Determine the [x, y] coordinate at the center of the cell enclosing the given text.  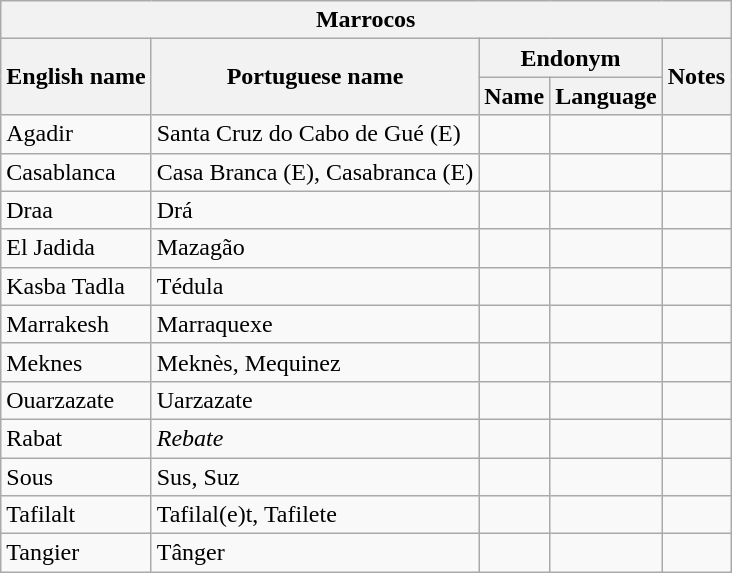
Rabat [76, 438]
Tafilal(e)t, Tafilete [315, 515]
Endonym [570, 58]
Tangier [76, 553]
Kasba Tadla [76, 286]
Marraquexe [315, 324]
Agadir [76, 134]
Uarzazate [315, 400]
Portuguese name [315, 77]
Name [514, 96]
Sous [76, 477]
English name [76, 77]
Ouarzazate [76, 400]
Drá [315, 210]
Meknès, Mequinez [315, 362]
Notes [696, 77]
Santa Cruz do Cabo de Gué (E) [315, 134]
Casa Branca (E), Casabranca (E) [315, 172]
Casablanca [76, 172]
Marrocos [366, 20]
Sus, Suz [315, 477]
Mazagão [315, 248]
Meknes [76, 362]
Tânger [315, 553]
Tédula [315, 286]
Rebate [315, 438]
Draa [76, 210]
Marrakesh [76, 324]
Tafilalt [76, 515]
Language [606, 96]
El Jadida [76, 248]
